Return (x, y) of the center of cell containing provided text 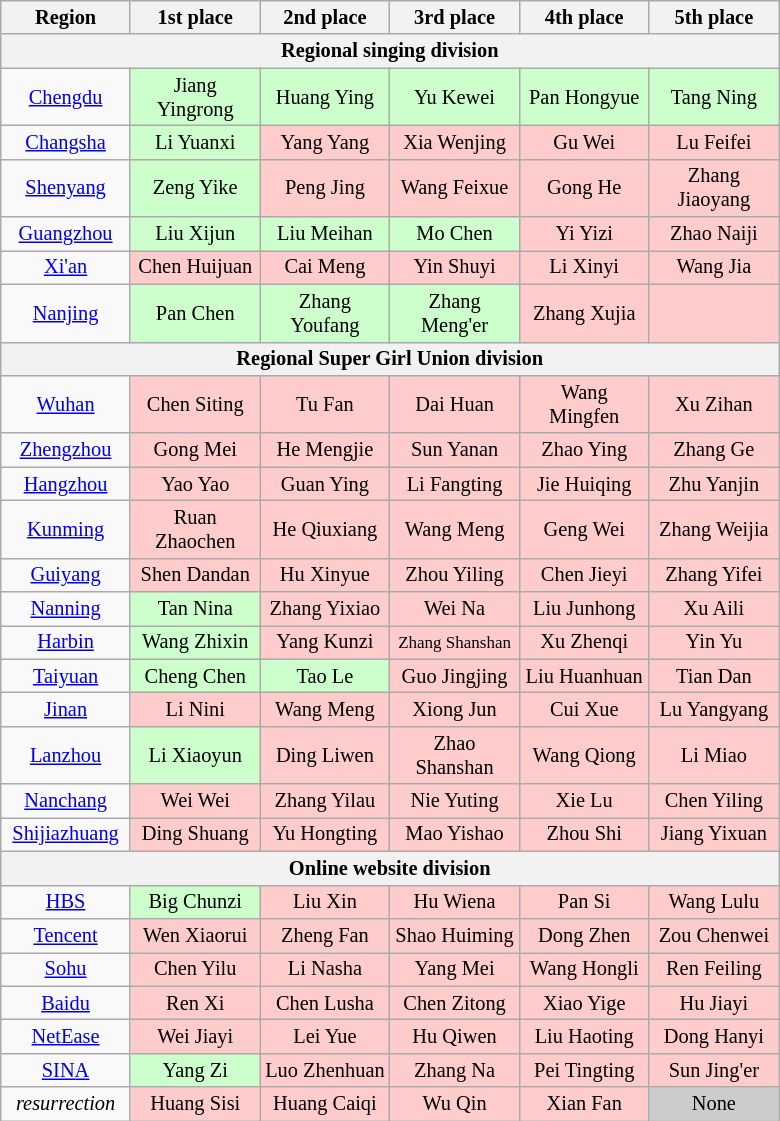
Xiong Jun (455, 709)
Yin Shuyi (455, 267)
Xu Zihan (714, 404)
Yu Kewei (455, 97)
Liu Xijun (195, 234)
Chen Zitong (455, 1003)
Luo Zhenhuan (325, 1070)
Jinan (66, 709)
Wen Xiaorui (195, 935)
None (714, 1104)
Big Chunzi (195, 902)
Online website division (390, 868)
Tang Ning (714, 97)
Hu Xinyue (325, 575)
Mao Yishao (455, 834)
Cai Meng (325, 267)
Huang Caiqi (325, 1104)
Gong Mei (195, 450)
Guiyang (66, 575)
Dong Zhen (584, 935)
He Qiuxiang (325, 529)
Tan Nina (195, 609)
Ding Liwen (325, 755)
Chen Yilu (195, 969)
Zhang Xujia (584, 313)
Liu Junhong (584, 609)
Pei Tingting (584, 1070)
Shijiazhuang (66, 834)
NetEase (66, 1036)
Yin Yu (714, 642)
Sohu (66, 969)
Chengdu (66, 97)
Ren Feiling (714, 969)
Wang Hongli (584, 969)
Zhang Youfang (325, 313)
Gu Wei (584, 142)
Liu Xin (325, 902)
Shenyang (66, 188)
Chen Siting (195, 404)
Chen Yiling (714, 801)
Xian Fan (584, 1104)
Zhang Yixiao (325, 609)
Zhang Weijia (714, 529)
Zhao Ying (584, 450)
Zhang Ge (714, 450)
SINA (66, 1070)
Guo Jingjing (455, 676)
Pan Hongyue (584, 97)
Li Yuanxi (195, 142)
Taiyuan (66, 676)
Liu Haoting (584, 1036)
Changsha (66, 142)
Zheng Fan (325, 935)
Ruan Zhaochen (195, 529)
Xu Aili (714, 609)
Zhang Yifei (714, 575)
Zeng Yike (195, 188)
Wei Na (455, 609)
Xi'an (66, 267)
Regional singing division (390, 51)
Wang Qiong (584, 755)
Xiao Yige (584, 1003)
Tu Fan (325, 404)
Zhou Yiling (455, 575)
Sun Jing'er (714, 1070)
Yu Hongting (325, 834)
Yao Yao (195, 484)
Baidu (66, 1003)
Cheng Chen (195, 676)
Zou Chenwei (714, 935)
Huang Ying (325, 97)
Guan Ying (325, 484)
Li Xinyi (584, 267)
Hu Wiena (455, 902)
Li Miao (714, 755)
Ren Xi (195, 1003)
Chen Huijuan (195, 267)
Zhou Shi (584, 834)
Jiang Yixuan (714, 834)
Wei Wei (195, 801)
4th place (584, 17)
Zhang Meng'er (455, 313)
Sun Yanan (455, 450)
Hu Jiayi (714, 1003)
Nanchang (66, 801)
Wang Lulu (714, 902)
Jie Huiqing (584, 484)
Zhu Yanjin (714, 484)
Nanning (66, 609)
Hu Qiwen (455, 1036)
Wu Qin (455, 1104)
Chen Jieyi (584, 575)
Harbin (66, 642)
5th place (714, 17)
Chen Lusha (325, 1003)
Wang Jia (714, 267)
Zhao Naiji (714, 234)
Guangzhou (66, 234)
Xie Lu (584, 801)
He Mengjie (325, 450)
Wang Feixue (455, 188)
Wang Mingfen (584, 404)
Wang Zhixin (195, 642)
Yi Yizi (584, 234)
Cui Xue (584, 709)
Wei Jiayi (195, 1036)
Yang Kunzi (325, 642)
Liu Huanhuan (584, 676)
Zhang Jiaoyang (714, 188)
Ding Shuang (195, 834)
Li Fangting (455, 484)
Region (66, 17)
Mo Chen (455, 234)
Shao Huiming (455, 935)
Huang Sisi (195, 1104)
Lanzhou (66, 755)
Zhang Shanshan (455, 642)
Gong He (584, 188)
Hangzhou (66, 484)
Peng Jing (325, 188)
Nanjing (66, 313)
Li Xiaoyun (195, 755)
3rd place (455, 17)
Yang Yang (325, 142)
Geng Wei (584, 529)
Jiang Yingrong (195, 97)
Pan Si (584, 902)
Li Nini (195, 709)
Xu Zhenqi (584, 642)
Wuhan (66, 404)
resurrection (66, 1104)
Nie Yuting (455, 801)
2nd place (325, 17)
Dong Hanyi (714, 1036)
Yang Mei (455, 969)
Lu Feifei (714, 142)
Dai Huan (455, 404)
Shen Dandan (195, 575)
Yang Zi (195, 1070)
Li Nasha (325, 969)
Tian Dan (714, 676)
Tao Le (325, 676)
Zhengzhou (66, 450)
1st place (195, 17)
Pan Chen (195, 313)
Xia Wenjing (455, 142)
Zhang Na (455, 1070)
Lu Yangyang (714, 709)
Regional Super Girl Union division (390, 359)
Tencent (66, 935)
Zhang Yilau (325, 801)
Lei Yue (325, 1036)
Liu Meihan (325, 234)
Kunming (66, 529)
Zhao Shanshan (455, 755)
HBS (66, 902)
